Identify which cell holds the provided text, then report its [x, y] central coordinate. 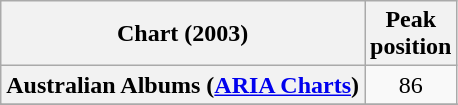
86 [411, 85]
Peak position [411, 34]
Chart (2003) [183, 34]
Australian Albums (ARIA Charts) [183, 85]
